For the text-containing cell, return its midpoint in (x, y) coordinate format. 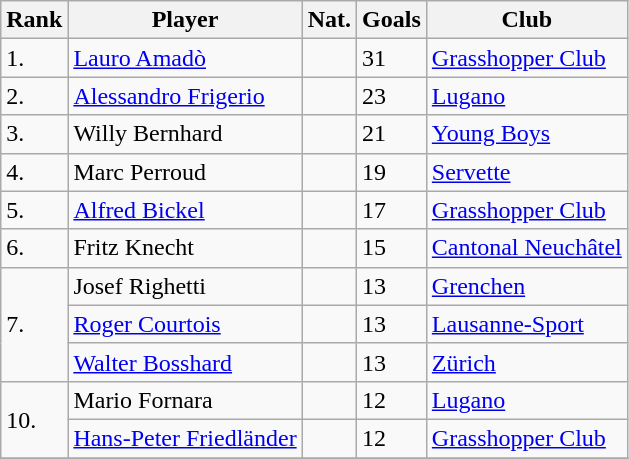
15 (392, 248)
Nat. (329, 20)
Lausanne-Sport (526, 324)
Grenchen (526, 286)
Club (526, 20)
21 (392, 134)
4. (34, 172)
Willy Bernhard (185, 134)
Servette (526, 172)
Goals (392, 20)
17 (392, 210)
Walter Bosshard (185, 362)
Lauro Amadò (185, 58)
Young Boys (526, 134)
10. (34, 419)
Alfred Bickel (185, 210)
5. (34, 210)
Cantonal Neuchâtel (526, 248)
3. (34, 134)
31 (392, 58)
1. (34, 58)
23 (392, 96)
Rank (34, 20)
Josef Righetti (185, 286)
2. (34, 96)
Fritz Knecht (185, 248)
19 (392, 172)
Zürich (526, 362)
7. (34, 324)
6. (34, 248)
Player (185, 20)
Hans-Peter Friedländer (185, 438)
Alessandro Frigerio (185, 96)
Roger Courtois (185, 324)
Marc Perroud (185, 172)
Mario Fornara (185, 400)
